From the cell containing the given text, extract its center point as [x, y] coordinate. 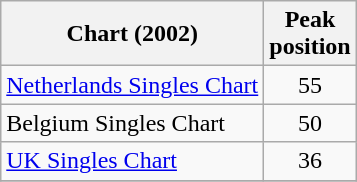
36 [310, 161]
UK Singles Chart [132, 161]
Peakposition [310, 34]
Netherlands Singles Chart [132, 85]
55 [310, 85]
Chart (2002) [132, 34]
50 [310, 123]
Belgium Singles Chart [132, 123]
